Locate the cell with the specified text and output its [x, y] center coordinate. 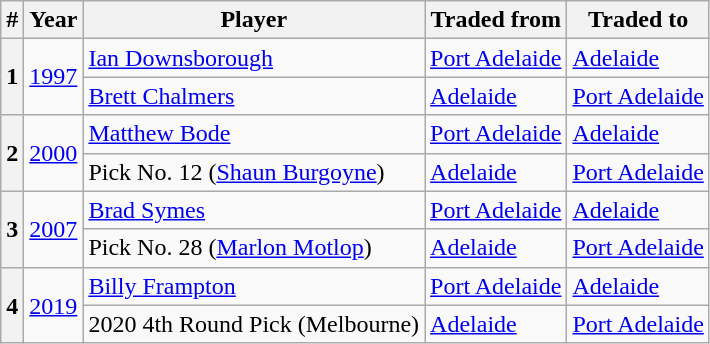
Billy Frampton [254, 286]
2019 [54, 305]
Traded from [496, 20]
2020 4th Round Pick (Melbourne) [254, 324]
Pick No. 28 (Marlon Motlop) [254, 248]
Year [54, 20]
Brad Symes [254, 210]
Ian Downsborough [254, 58]
Brett Chalmers [254, 96]
Player [254, 20]
1997 [54, 77]
2 [12, 153]
2000 [54, 153]
2007 [54, 229]
3 [12, 229]
1 [12, 77]
Matthew Bode [254, 134]
# [12, 20]
Traded to [638, 20]
Pick No. 12 (Shaun Burgoyne) [254, 172]
4 [12, 305]
